Extract the (x, y) coordinate from the center of the cell holding the provided text.  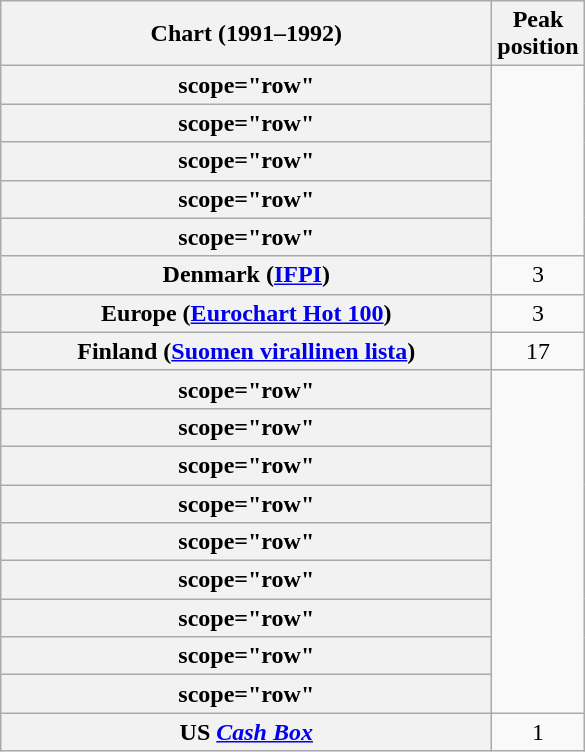
1 (538, 732)
Finland (Suomen virallinen lista) (246, 351)
Europe (Eurochart Hot 100) (246, 313)
Peakposition (538, 34)
US Cash Box (246, 732)
Chart (1991–1992) (246, 34)
Denmark (IFPI) (246, 275)
17 (538, 351)
